Return the (x, y) coordinate for the center point of the cell that contains the specified text.  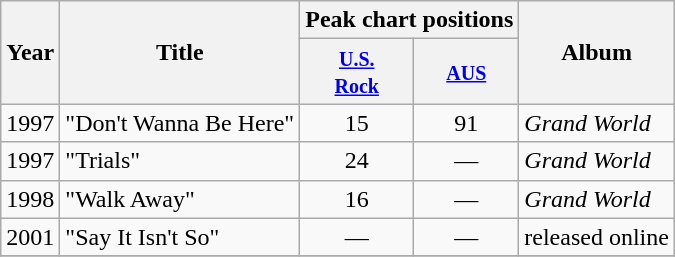
2001 (30, 237)
1998 (30, 199)
"Walk Away" (180, 199)
"Trials" (180, 161)
AUS (466, 72)
U.S.Rock (357, 72)
15 (357, 123)
91 (466, 123)
24 (357, 161)
released online (597, 237)
Peak chart positions (410, 20)
"Say It Isn't So" (180, 237)
Album (597, 52)
"Don't Wanna Be Here" (180, 123)
16 (357, 199)
Year (30, 52)
Title (180, 52)
